Locate the cell with the specified text and output its (x, y) center coordinate. 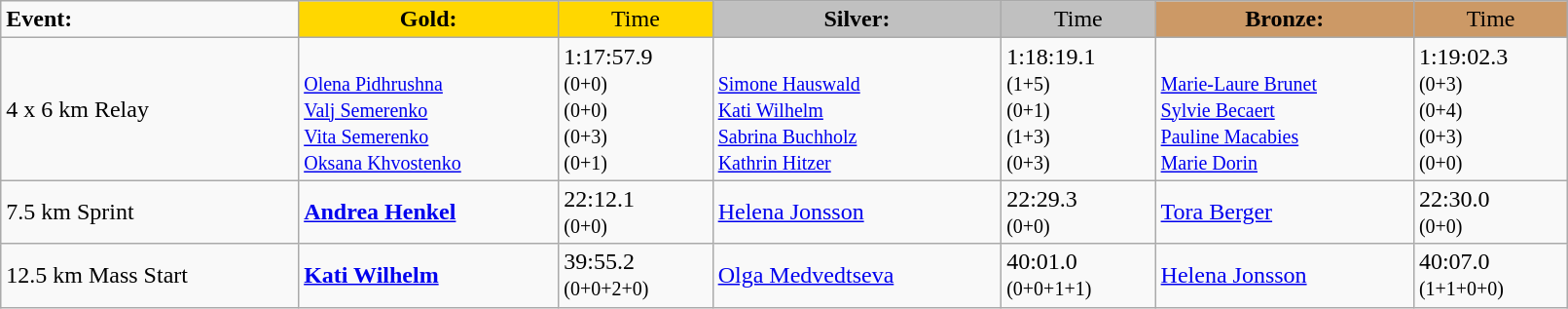
Andrea Henkel (428, 212)
22:30.0(0+0) (1490, 212)
Marie-Laure BrunetSylvie BecaertPauline MacabiesMarie Dorin (1285, 109)
12.5 km Mass Start (150, 275)
40:01.0(0+0+1+1) (1078, 275)
4 x 6 km Relay (150, 109)
Simone HauswaldKati WilhelmSabrina BuchholzKathrin Hitzer (857, 109)
22:29.3(0+0) (1078, 212)
22:12.1(0+0) (636, 212)
Event: (150, 19)
Olena PidhrushnaValj SemerenkoVita SemerenkoOksana Khvostenko (428, 109)
Olga Medvedtseva (857, 275)
Silver: (857, 19)
Gold: (428, 19)
39:55.2(0+0+2+0) (636, 275)
Bronze: (1285, 19)
1:18:19.1(1+5)(0+1)(1+3)(0+3) (1078, 109)
Kati Wilhelm (428, 275)
1:19:02.3(0+3)(0+4)(0+3)(0+0) (1490, 109)
1:17:57.9(0+0)(0+0)(0+3)(0+1) (636, 109)
Tora Berger (1285, 212)
40:07.0(1+1+0+0) (1490, 275)
7.5 km Sprint (150, 212)
